Scan for the cell matching the given text and deliver its (X, Y) coordinate at center. 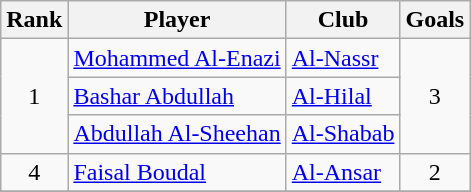
2 (435, 172)
Rank (34, 20)
1 (34, 96)
Faisal Boudal (177, 172)
Al-Nassr (343, 58)
4 (34, 172)
Al-Hilal (343, 96)
Bashar Abdullah (177, 96)
Mohammed Al-Enazi (177, 58)
Goals (435, 20)
Abdullah Al-Sheehan (177, 134)
Player (177, 20)
3 (435, 96)
Al-Ansar (343, 172)
Al-Shabab (343, 134)
Club (343, 20)
